Locate the cell with the specified text and output its [X, Y] center coordinate. 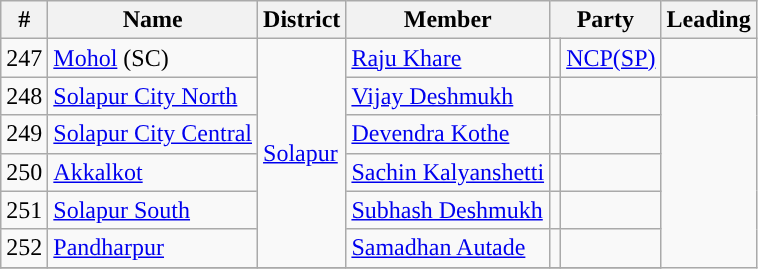
Raju Khare [448, 58]
Mohol (SC) [153, 58]
249 [24, 134]
Solapur South [153, 210]
Devendra Kothe [448, 134]
Name [153, 20]
# [24, 20]
Solapur City Central [153, 134]
248 [24, 96]
Leading [708, 20]
Sachin Kalyanshetti [448, 172]
Vijay Deshmukh [448, 96]
251 [24, 210]
Party [606, 20]
Akkalkot [153, 172]
Subhash Deshmukh [448, 210]
NCP(SP) [611, 58]
Solapur [302, 153]
Pandharpur [153, 248]
Samadhan Autade [448, 248]
Solapur City North [153, 96]
District [302, 20]
252 [24, 248]
247 [24, 58]
Member [448, 20]
250 [24, 172]
